Output the [x, y] coordinate of the center of the cell containing the given text.  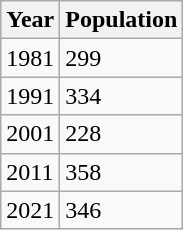
299 [122, 58]
2011 [30, 172]
Population [122, 20]
346 [122, 210]
Year [30, 20]
358 [122, 172]
1991 [30, 96]
1981 [30, 58]
334 [122, 96]
2001 [30, 134]
2021 [30, 210]
228 [122, 134]
